Capture the cell that displays the provided text and extract its [x, y] central coordinate. 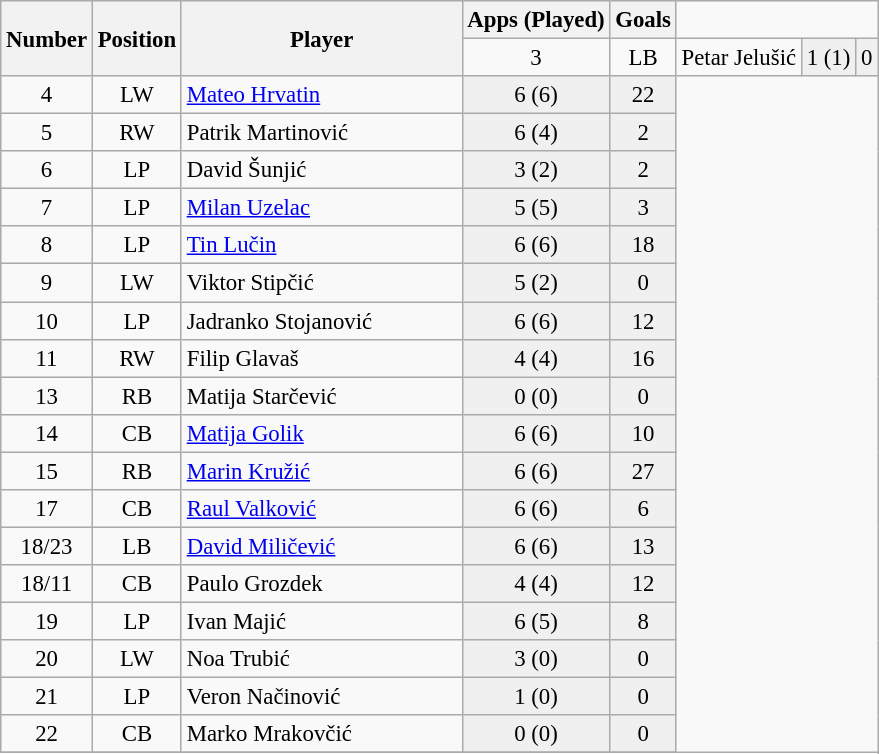
Noa Trubić [322, 659]
David Šunjić [322, 170]
Viktor Stipčić [322, 283]
Tin Lučin [322, 245]
11 [47, 358]
Marko Mrakovčić [322, 734]
David Miličević [322, 546]
Jadranko Stojanović [322, 321]
18 [643, 245]
Position [136, 38]
7 [47, 208]
18/11 [47, 584]
4 [47, 95]
Patrik Martinović [322, 133]
15 [47, 471]
Matija Starčević [322, 396]
17 [47, 509]
Number [47, 38]
5 (5) [536, 208]
Mateo Hrvatin [322, 95]
9 [47, 283]
Veron Načinović [322, 697]
21 [47, 697]
3 (0) [536, 659]
5 (2) [536, 283]
20 [47, 659]
1 (0) [536, 697]
Raul Valković [322, 509]
18/23 [47, 546]
3 (2) [536, 170]
6 (4) [536, 133]
Matija Golik [322, 433]
Goals [643, 20]
Ivan Majić [322, 621]
Paulo Grozdek [322, 584]
Petar Jelušić [738, 58]
Milan Uzelac [322, 208]
1 (1) [828, 58]
Player [322, 38]
Marin Kružić [322, 471]
Apps (Played) [536, 20]
Filip Glavaš [322, 358]
19 [47, 621]
16 [643, 358]
14 [47, 433]
5 [47, 133]
6 (5) [536, 621]
27 [643, 471]
